Pinpoint the cell where the given text exists, returning its (x, y) midpoint coordinate. 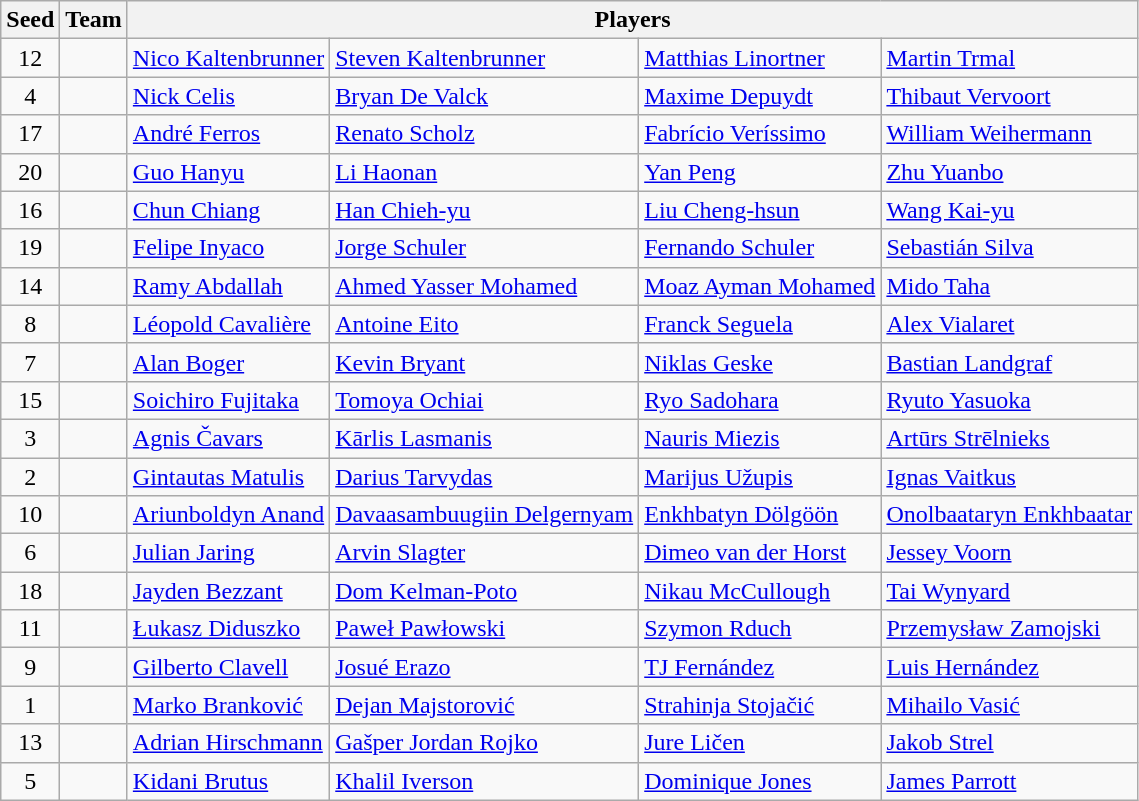
Marijus Užupis (760, 477)
Ahmed Yasser Mohamed (484, 286)
Ryo Sadohara (760, 400)
2 (30, 477)
Wang Kai-yu (1010, 210)
Tomoya Ochiai (484, 400)
Łukasz Diduszko (228, 629)
Gašper Jordan Rojko (484, 743)
Soichiro Fujitaka (228, 400)
13 (30, 743)
19 (30, 248)
Mihailo Vasić (1010, 705)
Renato Scholz (484, 134)
18 (30, 591)
Yan Peng (760, 172)
1 (30, 705)
3 (30, 438)
Felipe Inyaco (228, 248)
Jure Ličen (760, 743)
Paweł Pawłowski (484, 629)
Davaasambuugiin Delgernyam (484, 515)
Sebastián Silva (1010, 248)
Khalil Iverson (484, 781)
Martin Trmal (1010, 58)
Ryuto Yasuoka (1010, 400)
Nick Celis (228, 96)
André Ferros (228, 134)
Ramy Abdallah (228, 286)
Szymon Rduch (760, 629)
Team (94, 20)
Maxime Depuydt (760, 96)
Niklas Geske (760, 362)
Jakob Strel (1010, 743)
Jessey Voorn (1010, 553)
Bryan De Valck (484, 96)
10 (30, 515)
Kārlis Lasmanis (484, 438)
11 (30, 629)
Liu Cheng-hsun (760, 210)
Enkhbatyn Dölgöön (760, 515)
6 (30, 553)
Alex Vialaret (1010, 324)
12 (30, 58)
Jorge Schuler (484, 248)
9 (30, 667)
7 (30, 362)
17 (30, 134)
Kevin Bryant (484, 362)
Nauris Miezis (760, 438)
Luis Hernández (1010, 667)
Li Haonan (484, 172)
William Weihermann (1010, 134)
Nico Kaltenbrunner (228, 58)
Alan Boger (228, 362)
Ariunboldyn Anand (228, 515)
Matthias Linortner (760, 58)
5 (30, 781)
Dejan Majstorović (484, 705)
Han Chieh-yu (484, 210)
Marko Branković (228, 705)
Antoine Eito (484, 324)
Artūrs Strēlnieks (1010, 438)
Gintautas Matulis (228, 477)
Jayden Bezzant (228, 591)
Fernando Schuler (760, 248)
Bastian Landgraf (1010, 362)
Guo Hanyu (228, 172)
20 (30, 172)
Thibaut Vervoort (1010, 96)
Arvin Slagter (484, 553)
Players (632, 20)
8 (30, 324)
James Parrott (1010, 781)
Dom Kelman-Poto (484, 591)
Agnis Čavars (228, 438)
15 (30, 400)
Tai Wynyard (1010, 591)
Moaz Ayman Mohamed (760, 286)
Onolbaataryn Enkhbaatar (1010, 515)
16 (30, 210)
14 (30, 286)
Julian Jaring (228, 553)
Fabrício Veríssimo (760, 134)
Nikau McCullough (760, 591)
Dimeo van der Horst (760, 553)
Mido Taha (1010, 286)
Darius Tarvydas (484, 477)
TJ Fernández (760, 667)
Gilberto Clavell (228, 667)
Josué Erazo (484, 667)
Strahinja Stojačić (760, 705)
Dominique Jones (760, 781)
Zhu Yuanbo (1010, 172)
4 (30, 96)
Chun Chiang (228, 210)
Kidani Brutus (228, 781)
Franck Seguela (760, 324)
Steven Kaltenbrunner (484, 58)
Ignas Vaitkus (1010, 477)
Adrian Hirschmann (228, 743)
Léopold Cavalière (228, 324)
Przemysław Zamojski (1010, 629)
Seed (30, 20)
